Determine the [X, Y] coordinate at the center of the cell enclosing the given text.  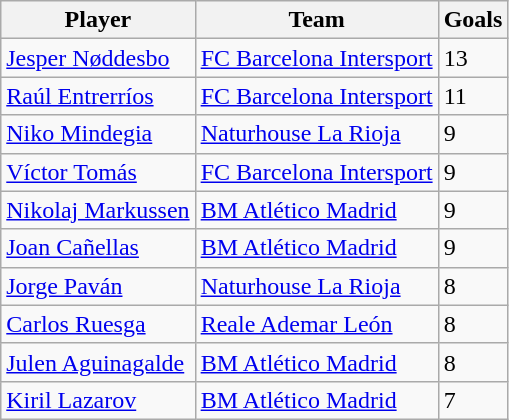
Carlos Ruesga [98, 324]
Nikolaj Markussen [98, 210]
Jesper Nøddesbo [98, 58]
Jorge Paván [98, 286]
Niko Mindegia [98, 134]
13 [473, 58]
Víctor Tomás [98, 172]
Julen Aguinagalde [98, 362]
Player [98, 20]
Raúl Entrerríos [98, 96]
7 [473, 400]
Goals [473, 20]
Kiril Lazarov [98, 400]
Reale Ademar León [316, 324]
Joan Cañellas [98, 248]
Team [316, 20]
11 [473, 96]
